Detect which cell encompasses the target text, then output its [X, Y] center coordinate. 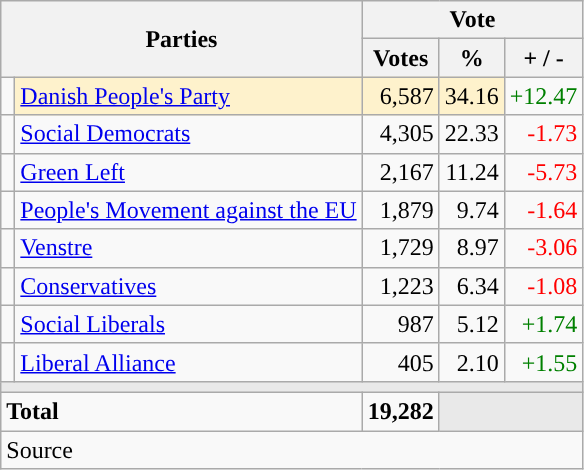
Parties [182, 39]
Danish People's Party [188, 96]
-1.73 [544, 134]
6.34 [472, 286]
405 [400, 362]
Votes [400, 58]
Social Democrats [188, 134]
4,305 [400, 134]
-1.64 [544, 210]
22.33 [472, 134]
9.74 [472, 210]
Liberal Alliance [188, 362]
-3.06 [544, 248]
8.97 [472, 248]
11.24 [472, 172]
19,282 [400, 411]
34.16 [472, 96]
% [472, 58]
+1.74 [544, 324]
Green Left [188, 172]
5.12 [472, 324]
+ / - [544, 58]
6,587 [400, 96]
2.10 [472, 362]
People's Movement against the EU [188, 210]
1,729 [400, 248]
Venstre [188, 248]
1,879 [400, 210]
987 [400, 324]
-1.08 [544, 286]
Total [182, 411]
Conservatives [188, 286]
Source [292, 449]
2,167 [400, 172]
+1.55 [544, 362]
-5.73 [544, 172]
Vote [472, 20]
+12.47 [544, 96]
1,223 [400, 286]
Social Liberals [188, 324]
